From the cell containing the given text, extract its center point as (x, y) coordinate. 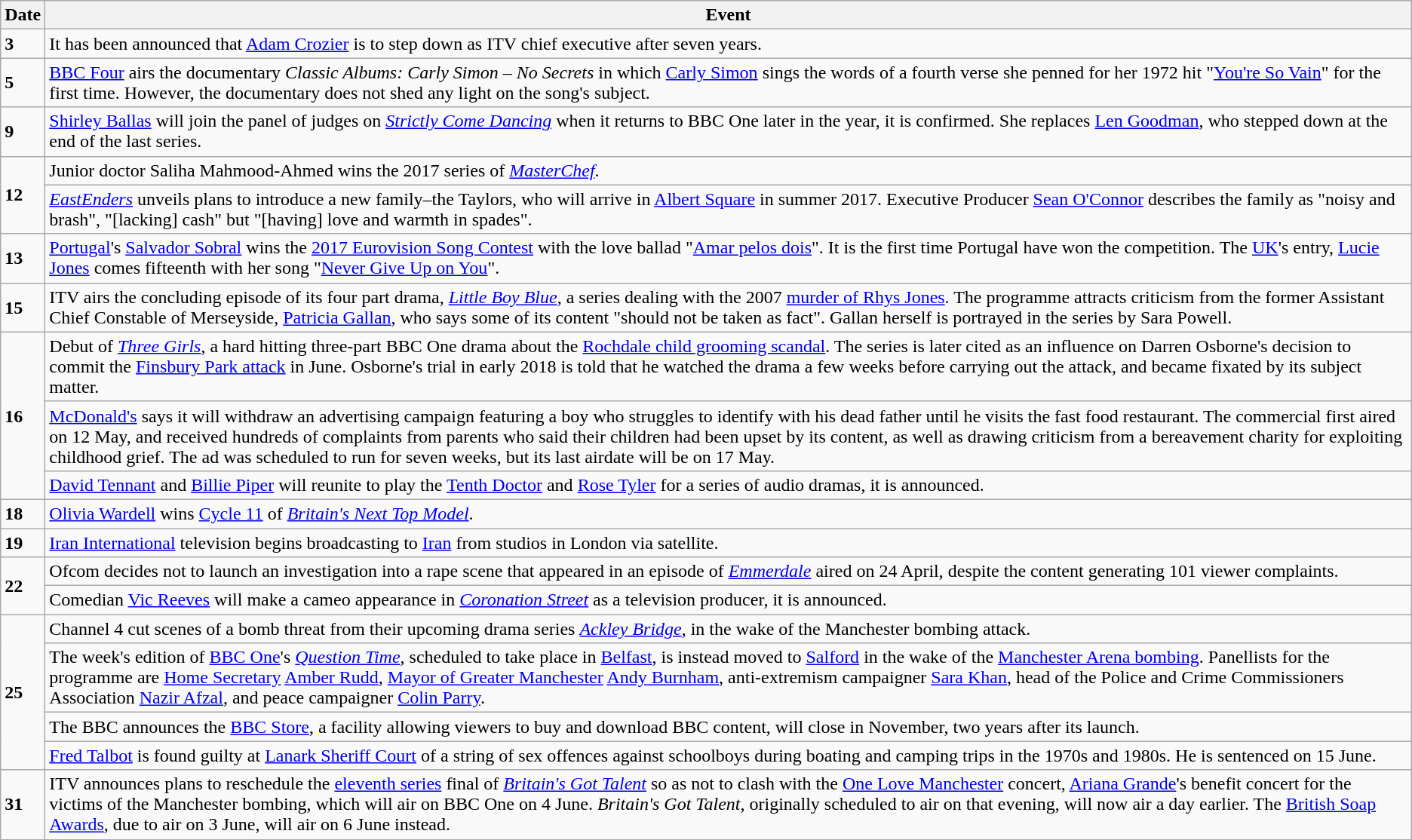
22 (23, 586)
Event (729, 15)
Iran International television begins broadcasting to Iran from studios in London via satellite. (729, 542)
31 (23, 805)
16 (23, 415)
3 (23, 44)
9 (23, 131)
15 (23, 308)
The BBC announces the BBC Store, a facility allowing viewers to buy and download BBC content, will close in November, two years after its launch. (729, 727)
12 (23, 195)
David Tennant and Billie Piper will reunite to play the Tenth Doctor and Rose Tyler for a series of audio dramas, it is announced. (729, 485)
It has been announced that Adam Crozier is to step down as ITV chief executive after seven years. (729, 44)
25 (23, 692)
13 (23, 258)
19 (23, 542)
Olivia Wardell wins Cycle 11 of Britain's Next Top Model. (729, 514)
5 (23, 83)
Channel 4 cut scenes of a bomb threat from their upcoming drama series Ackley Bridge, in the wake of the Manchester bombing attack. (729, 629)
Junior doctor Saliha Mahmood-Ahmed wins the 2017 series of MasterChef. (729, 170)
18 (23, 514)
Date (23, 15)
Comedian Vic Reeves will make a cameo appearance in Coronation Street as a television producer, it is announced. (729, 600)
